Locate the cell with the specified text and output its (x, y) center coordinate. 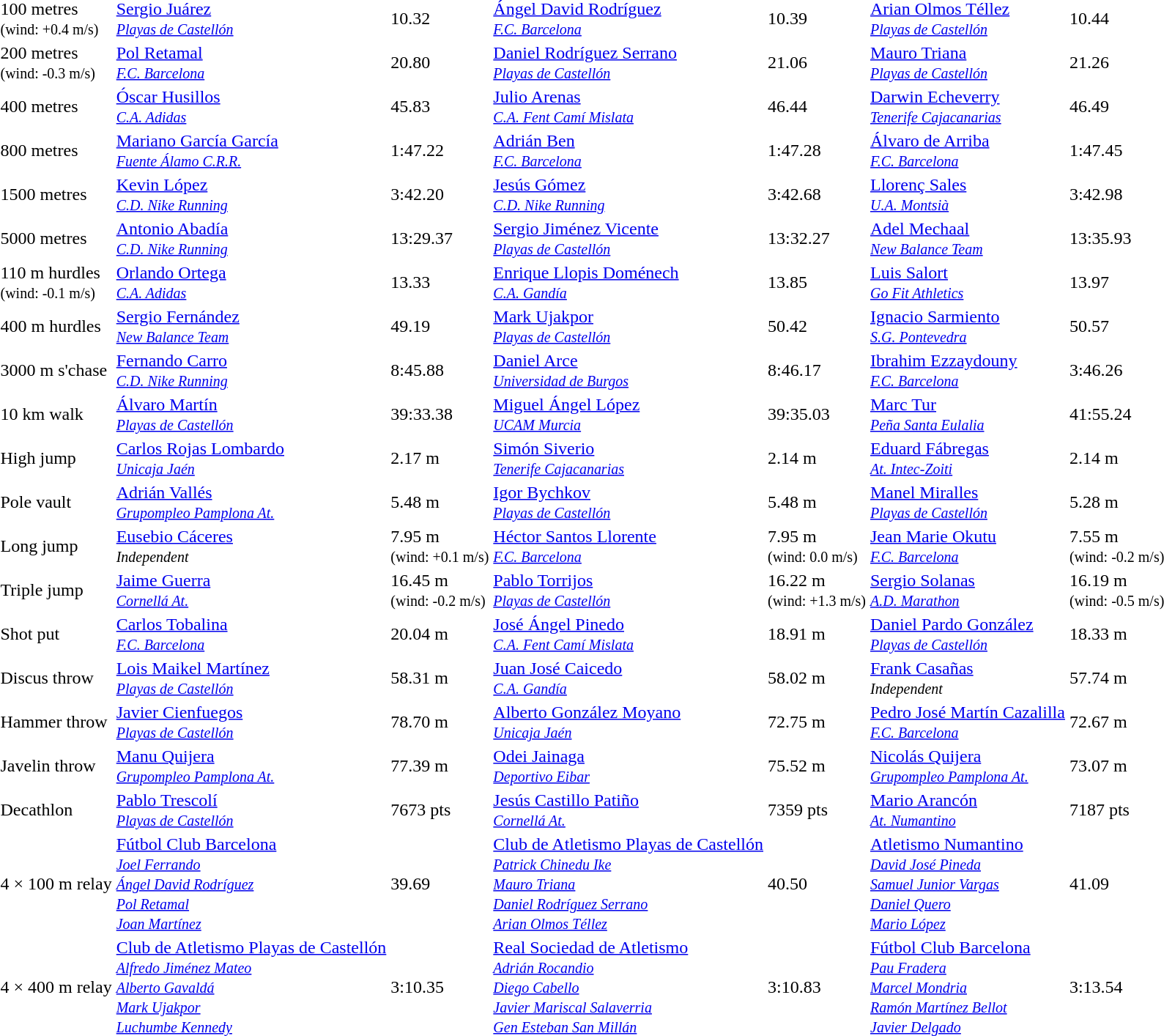
Ibrahim EzzaydounyF.C. Barcelona (968, 371)
Eduard FábregasAt. Intec-Zoiti (968, 459)
Simón SiverioTenerife Cajacanarias (629, 459)
Adel MechaalNew Balance Team (968, 239)
Pablo TrescolíPlayas de Castellón (251, 810)
Adrián BenF.C. Barcelona (629, 151)
Ignacio SarmientoS.G. Pontevedra (968, 327)
Óscar HusillosC.A. Adidas (251, 107)
39.69 (440, 884)
Pablo TorrijosPlayas de Castellón (629, 591)
Darwin EcheverryTenerife Cajacanarias (968, 107)
2.17 m (440, 459)
Sergio Jiménez VicentePlayas de Castellón (629, 239)
Jesús Castillo PatiñoCornellá At. (629, 810)
16.22 m(wind: +1.3 m/s) (816, 591)
Orlando OrtegaC.A. Adidas (251, 283)
Sergio FernándezNew Balance Team (251, 327)
45.83 (440, 107)
Mark UjakporPlayas de Castellón (629, 327)
18.91 m (816, 634)
78.70 m (440, 722)
Alberto González MoyanoUnicaja Jaén (629, 722)
7359 pts (816, 810)
Luis SalortGo Fit Athletics (968, 283)
Atletismo NumantinoDavid José PinedaSamuel Junior VargasDaniel QueroMario López (968, 884)
58.02 m (816, 678)
13.33 (440, 283)
Pol RetamalF.C. Barcelona (251, 63)
49.19 (440, 327)
Jean Marie OkutuF.C. Barcelona (968, 547)
77.39 m (440, 766)
Nicolás QuijeraGrupompleo Pamplona At. (968, 766)
40.50 (816, 884)
Sergio SolanasA.D. Marathon (968, 591)
Eusebio CáceresIndependent (251, 547)
Fútbol Club BarcelonaJoel FerrandoÁngel David RodríguezPol RetamalJoan Martínez (251, 884)
20.04 m (440, 634)
8:45.88 (440, 371)
Jesús GómezC.D. Nike Running (629, 195)
Manel MirallesPlayas de Castellón (968, 503)
50.42 (816, 327)
Javier CienfuegosPlayas de Castellón (251, 722)
Miguel Ángel LópezUCAM Murcia (629, 415)
Álvaro MartínPlayas de Castellón (251, 415)
José Ángel PinedoC.A. Fent Camí Mislata (629, 634)
Mauro TrianaPlayas de Castellón (968, 63)
Mario ArancónAt. Numantino (968, 810)
Héctor Santos LlorenteF.C. Barcelona (629, 547)
7.95 m(wind: +0.1 m/s) (440, 547)
Club de Atletismo Playas de CastellónPatrick Chinedu IkeMauro TrianaDaniel Rodríguez SerranoArian Olmos Téllez (629, 884)
Adrián VallésGrupompleo Pamplona At. (251, 503)
Kevin LópezC.D. Nike Running (251, 195)
2.14 m (816, 459)
7673 pts (440, 810)
16.45 m (wind: -0.2 m/s) (440, 591)
Enrique Llopis DoménechC.A. Gandía (629, 283)
Antonio AbadíaC.D. Nike Running (251, 239)
20.80 (440, 63)
39:35.03 (816, 415)
Jaime GuerraCornellá At. (251, 591)
3:42.68 (816, 195)
Daniel Pardo GonzálezPlayas de Castellón (968, 634)
Álvaro de ArribaF.C. Barcelona (968, 151)
1:47.28 (816, 151)
21.06 (816, 63)
7.95 m(wind: 0.0 m/s) (816, 547)
Julio ArenasC.A. Fent Camí Mislata (629, 107)
Lois Maikel MartínezPlayas de Castellón (251, 678)
Llorenç SalesU.A. Montsià (968, 195)
3:42.20 (440, 195)
Daniel Rodríguez SerranoPlayas de Castellón (629, 63)
Daniel ArceUniversidad de Burgos (629, 371)
8:46.17 (816, 371)
Carlos TobalinaF.C. Barcelona (251, 634)
46.44 (816, 107)
Mariano García GarcíaFuente Álamo C.R.R. (251, 151)
Juan José CaicedoC.A. Gandía (629, 678)
13:32.27 (816, 239)
39:33.38 (440, 415)
75.52 m (816, 766)
Igor BychkovPlayas de Castellón (629, 503)
Odei JainagaDeportivo Eibar (629, 766)
58.31 m (440, 678)
Fernando CarroC.D. Nike Running (251, 371)
Marc TurPeña Santa Eulalia (968, 415)
13:29.37 (440, 239)
72.75 m (816, 722)
Pedro José Martín CazalillaF.C. Barcelona (968, 722)
13.85 (816, 283)
Manu QuijeraGrupompleo Pamplona At. (251, 766)
Carlos Rojas LombardoUnicaja Jaén (251, 459)
1:47.22 (440, 151)
Frank CasañasIndependent (968, 678)
